Return [X, Y] of the center of cell containing provided text 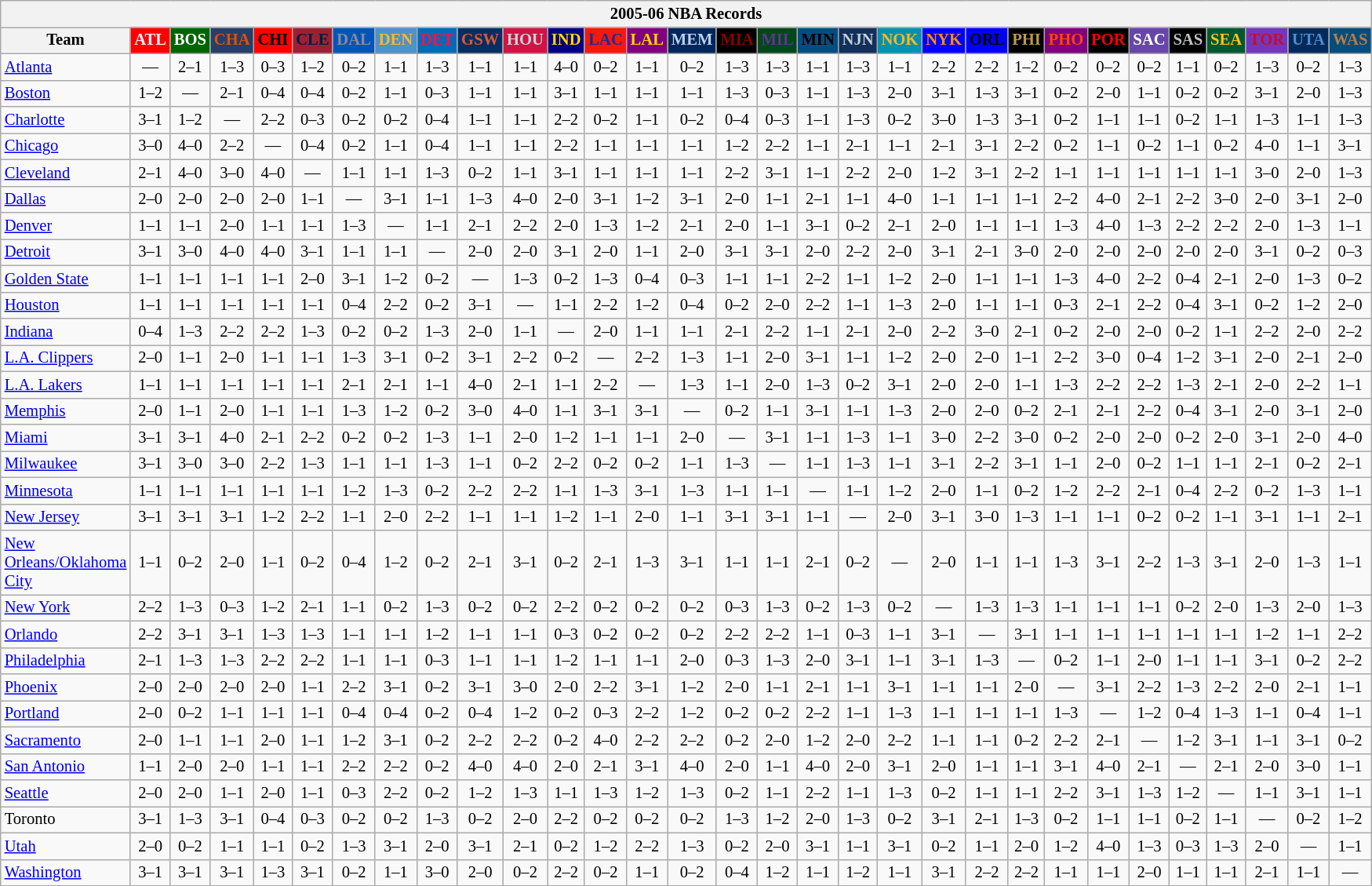
NJN [858, 40]
L.A. Clippers [66, 358]
NYK [944, 40]
Team [66, 40]
Golden State [66, 279]
Seattle [66, 793]
Phoenix [66, 687]
LAC [606, 40]
Boston [66, 93]
WAS [1350, 40]
2005-06 NBA Records [686, 13]
TOR [1267, 40]
New Orleans/Oklahoma City [66, 563]
POR [1108, 40]
BOS [190, 40]
SAC [1148, 40]
MIN [818, 40]
PHO [1066, 40]
GSW [480, 40]
Milwaukee [66, 464]
Portland [66, 713]
IND [566, 40]
Detroit [66, 252]
Memphis [66, 411]
SEA [1226, 40]
Denver [66, 225]
Utah [66, 846]
DAL [353, 40]
Orlando [66, 634]
New Jersey [66, 517]
MEM [692, 40]
DEN [395, 40]
LAL [647, 40]
CHI [273, 40]
Houston [66, 305]
SAS [1188, 40]
ORL [987, 40]
Atlanta [66, 67]
UTA [1308, 40]
Toronto [66, 819]
L.A. Lakers [66, 385]
CLE [312, 40]
Indiana [66, 332]
HOU [526, 40]
Chicago [66, 146]
CHA [232, 40]
Philadelphia [66, 661]
Minnesota [66, 490]
Washington [66, 873]
ATL [151, 40]
New York [66, 607]
Miami [66, 437]
PHI [1026, 40]
MIA [737, 40]
DET [437, 40]
MIL [778, 40]
NOK [901, 40]
San Antonio [66, 767]
Dallas [66, 199]
Sacramento [66, 740]
Cleveland [66, 173]
Charlotte [66, 120]
